Return the [X, Y] coordinate for the center point of the cell that contains the specified text.  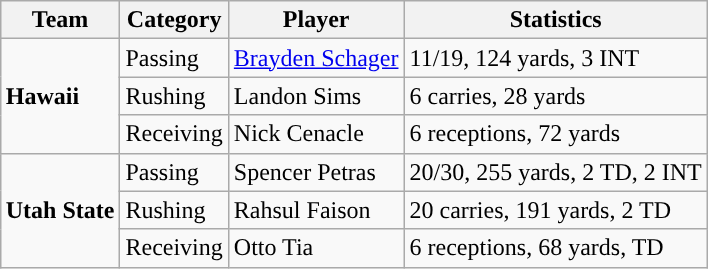
6 receptions, 72 yards [556, 134]
20 carries, 191 yards, 2 TD [556, 210]
Spencer Petras [316, 172]
6 receptions, 68 yards, TD [556, 248]
Category [174, 20]
Player [316, 20]
Nick Cenacle [316, 134]
Landon Sims [316, 96]
6 carries, 28 yards [556, 96]
20/30, 255 yards, 2 TD, 2 INT [556, 172]
Statistics [556, 20]
Brayden Schager [316, 58]
Rahsul Faison [316, 210]
11/19, 124 yards, 3 INT [556, 58]
Team [60, 20]
Otto Tia [316, 248]
Utah State [60, 210]
Hawaii [60, 96]
